For the text-containing cell, return its midpoint in (X, Y) coordinate format. 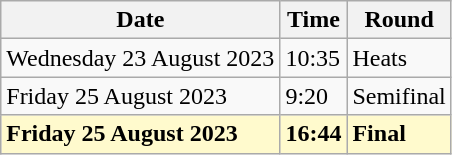
Semifinal (399, 96)
Date (140, 20)
10:35 (314, 58)
Time (314, 20)
Round (399, 20)
Wednesday 23 August 2023 (140, 58)
Final (399, 134)
16:44 (314, 134)
9:20 (314, 96)
Heats (399, 58)
